Provide the [X, Y] coordinate of the cell's center where the given text is located.  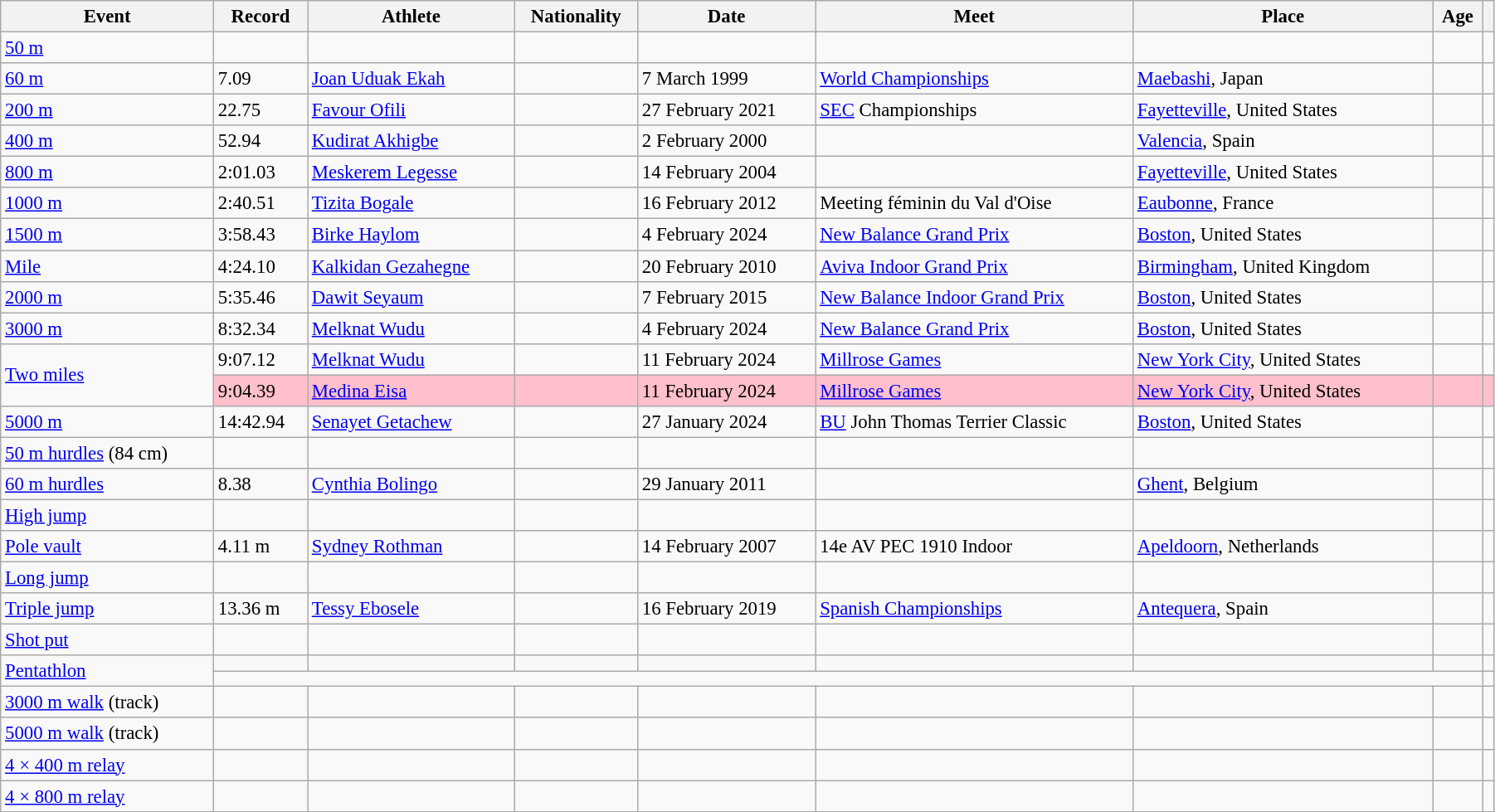
Favour Ofili [411, 110]
60 m [108, 79]
Tessy Ebosele [411, 609]
Age [1458, 17]
13.36 m [261, 609]
Athlete [411, 17]
7 March 1999 [726, 79]
3:58.43 [261, 235]
50 m hurdles (84 cm) [108, 453]
2:01.03 [261, 173]
1500 m [108, 235]
Valencia, Spain [1283, 141]
14:42.94 [261, 422]
Record [261, 17]
Shot put [108, 640]
Event [108, 17]
Triple jump [108, 609]
20 February 2010 [726, 266]
Kalkidan Gezahegne [411, 266]
5000 m walk (track) [108, 734]
52.94 [261, 141]
22.75 [261, 110]
Kudirat Akhigbe [411, 141]
200 m [108, 110]
Antequera, Spain [1283, 609]
4.11 m [261, 547]
5000 m [108, 422]
2:40.51 [261, 203]
Cynthia Bolingo [411, 484]
Sydney Rothman [411, 547]
Apeldoorn, Netherlands [1283, 547]
3000 m walk (track) [108, 703]
SEC Championships [974, 110]
400 m [108, 141]
New Balance Indoor Grand Prix [974, 297]
16 February 2019 [726, 609]
Medina Eisa [411, 391]
Meet [974, 17]
7 February 2015 [726, 297]
4:24.10 [261, 266]
7.09 [261, 79]
8.38 [261, 484]
Meskerem Legesse [411, 173]
Pole vault [108, 547]
Pentathlon [108, 671]
2000 m [108, 297]
2 February 2000 [726, 141]
800 m [108, 173]
World Championships [974, 79]
27 February 2021 [726, 110]
Two miles [108, 375]
8:32.34 [261, 328]
High jump [108, 515]
Senayet Getachew [411, 422]
Eaubonne, France [1283, 203]
14 February 2007 [726, 547]
4 × 400 m relay [108, 765]
Spanish Championships [974, 609]
Aviva Indoor Grand Prix [974, 266]
9:07.12 [261, 359]
Place [1283, 17]
Ghent, Belgium [1283, 484]
Joan Uduak Ekah [411, 79]
29 January 2011 [726, 484]
60 m hurdles [108, 484]
Tizita Bogale [411, 203]
Nationality [576, 17]
Mile [108, 266]
5:35.46 [261, 297]
50 m [108, 48]
14 February 2004 [726, 173]
9:04.39 [261, 391]
3000 m [108, 328]
4 × 800 m relay [108, 796]
14e AV PEC 1910 Indoor [974, 547]
Long jump [108, 578]
Birmingham, United Kingdom [1283, 266]
BU John Thomas Terrier Classic [974, 422]
1000 m [108, 203]
Date [726, 17]
27 January 2024 [726, 422]
16 February 2012 [726, 203]
Maebashi, Japan [1283, 79]
Meeting féminin du Val d'Oise [974, 203]
Birke Haylom [411, 235]
Dawit Seyaum [411, 297]
